Extract the [X, Y] coordinate from the center of the cell holding the provided text.  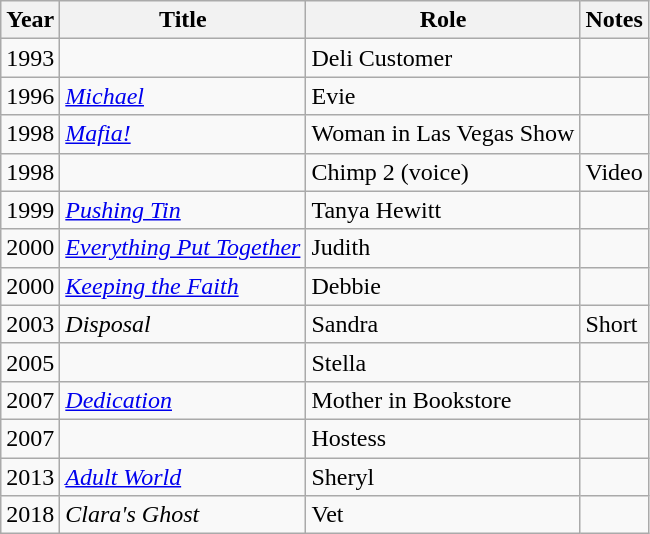
Sheryl [443, 477]
Hostess [443, 438]
Deli Customer [443, 58]
Debbie [443, 286]
1996 [30, 96]
2003 [30, 324]
1993 [30, 58]
2018 [30, 515]
Mother in Bookstore [443, 400]
Chimp 2 (voice) [443, 172]
1999 [30, 210]
Mafia! [183, 134]
Title [183, 20]
Evie [443, 96]
Everything Put Together [183, 248]
Video [614, 172]
Clara's Ghost [183, 515]
Sandra [443, 324]
Year [30, 20]
Role [443, 20]
Short [614, 324]
2013 [30, 477]
Dedication [183, 400]
Judith [443, 248]
Disposal [183, 324]
Notes [614, 20]
Michael [183, 96]
Stella [443, 362]
Keeping the Faith [183, 286]
Adult World [183, 477]
Pushing Tin [183, 210]
Tanya Hewitt [443, 210]
Woman in Las Vegas Show [443, 134]
2005 [30, 362]
Vet [443, 515]
